Return (X, Y) of the center of cell containing provided text 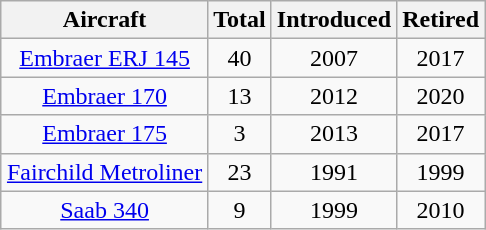
Embraer 170 (104, 96)
9 (240, 210)
3 (240, 134)
Total (240, 20)
Embraer 175 (104, 134)
2007 (334, 58)
23 (240, 172)
Saab 340 (104, 210)
Introduced (334, 20)
1991 (334, 172)
2012 (334, 96)
Fairchild Metroliner (104, 172)
13 (240, 96)
Embraer ERJ 145 (104, 58)
2013 (334, 134)
40 (240, 58)
2020 (441, 96)
2010 (441, 210)
Aircraft (104, 20)
Retired (441, 20)
